Pinpoint the cell where the given text exists, returning its [X, Y] midpoint coordinate. 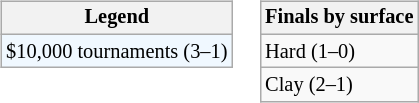
Hard (1–0) [339, 51]
Legend [116, 18]
Clay (2–1) [339, 85]
$10,000 tournaments (3–1) [116, 51]
Finals by surface [339, 18]
